Return [x, y] of the center of cell containing provided text 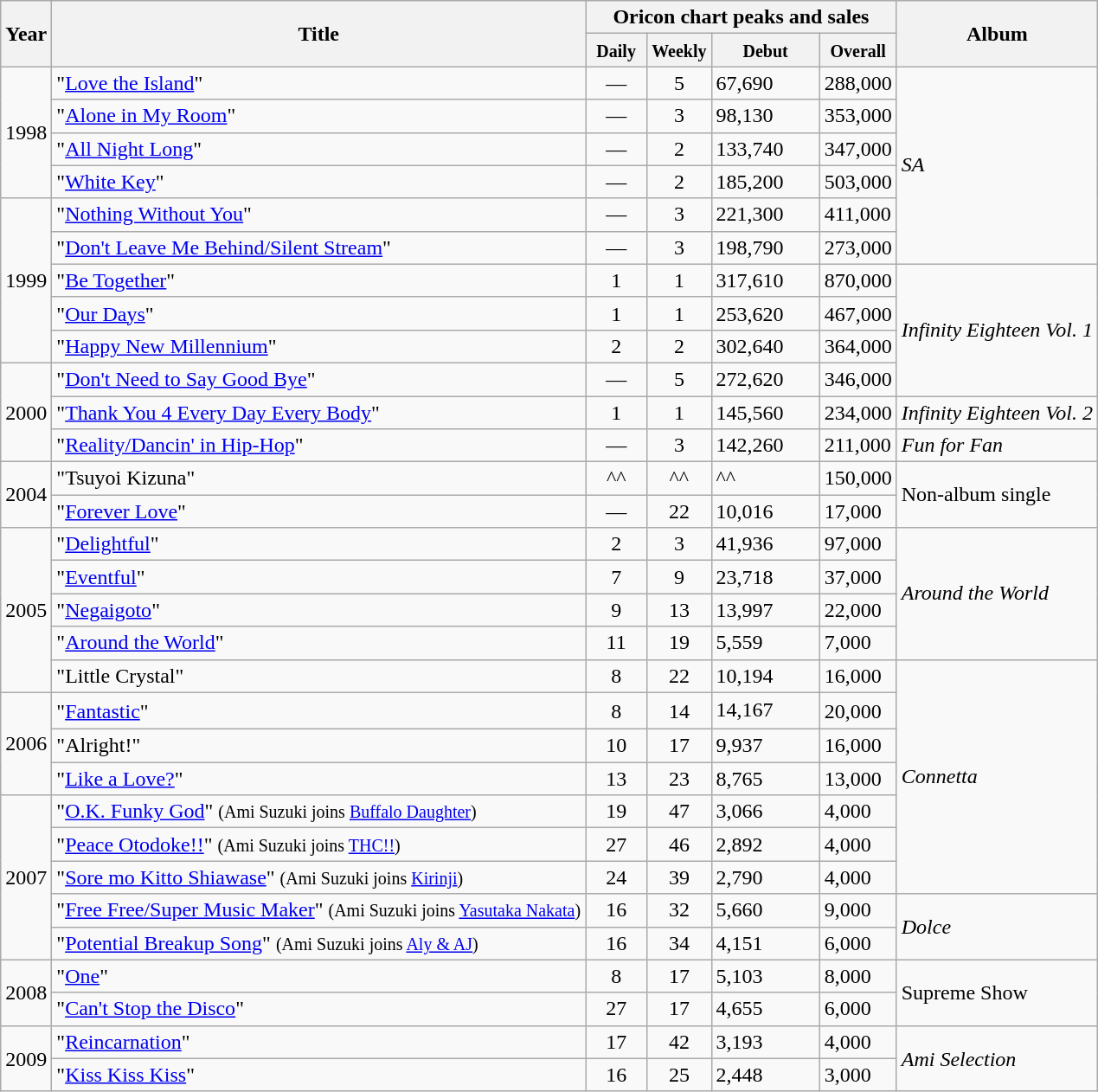
8,765 [765, 779]
"Thank You 4 Every Day Every Body" [318, 413]
"Happy New Millennium" [318, 346]
Oricon chart peaks and sales [742, 17]
5,103 [765, 976]
"Love the Island" [318, 83]
"Delightful" [318, 544]
41,936 [765, 544]
11 [616, 643]
Weekly [679, 50]
870,000 [858, 280]
2,892 [765, 845]
2000 [26, 412]
"Fantastic" [318, 711]
467,000 [858, 313]
221,300 [765, 215]
"Little Crystal" [318, 676]
273,000 [858, 247]
"One" [318, 976]
"Kiss Kiss Kiss" [318, 1075]
142,260 [765, 446]
Infinity Eighteen Vol. 1 [997, 330]
23,718 [765, 577]
346,000 [858, 379]
5,559 [765, 643]
42 [679, 1042]
39 [679, 877]
37,000 [858, 577]
150,000 [858, 479]
"Alone in My Room" [318, 116]
24 [616, 877]
1998 [26, 132]
198,790 [765, 247]
"Like a Love?" [318, 779]
4,151 [765, 943]
353,000 [858, 116]
67,690 [765, 83]
10,194 [765, 676]
Year [26, 34]
"Our Days" [318, 313]
Dolce [997, 927]
"Tsuyoi Kizuna" [318, 479]
Album [997, 34]
272,620 [765, 379]
"Free Free/Super Music Maker" (Ami Suzuki joins Yasutaka Nakata) [318, 910]
364,000 [858, 346]
347,000 [858, 149]
503,000 [858, 182]
Ami Selection [997, 1058]
"Forever Love" [318, 511]
2005 [26, 610]
302,640 [765, 346]
13,997 [765, 610]
9,937 [765, 746]
7,000 [858, 643]
211,000 [858, 446]
"Around the World" [318, 643]
Daily [616, 50]
"White Key" [318, 182]
133,740 [765, 149]
14 [679, 711]
7 [616, 577]
17,000 [858, 511]
98,130 [765, 116]
9,000 [858, 910]
"Don't Need to Say Good Bye" [318, 379]
SA [997, 165]
"Don't Leave Me Behind/Silent Stream" [318, 247]
185,200 [765, 182]
Infinity Eighteen Vol. 2 [997, 413]
"Eventful" [318, 577]
Supreme Show [997, 992]
"Peace Otodoke!!" (Ami Suzuki joins THC!!) [318, 845]
25 [679, 1075]
1999 [26, 280]
Title [318, 34]
"Nothing Without You" [318, 215]
22,000 [858, 610]
"Potential Breakup Song" (Ami Suzuki joins Aly & AJ) [318, 943]
32 [679, 910]
2,790 [765, 877]
97,000 [858, 544]
2006 [26, 744]
2009 [26, 1058]
5,660 [765, 910]
2004 [26, 495]
234,000 [858, 413]
3,000 [858, 1075]
Connetta [997, 777]
317,610 [765, 280]
34 [679, 943]
Fun for Fan [997, 446]
4,655 [765, 1009]
2007 [26, 877]
"O.K. Funky God" (Ami Suzuki joins Buffalo Daughter) [318, 812]
"All Night Long" [318, 149]
2,448 [765, 1075]
"Reality/Dancin' in Hip-Hop" [318, 446]
"Sore mo Kitto Shiawase" (Ami Suzuki joins Kirinji) [318, 877]
"Be Together" [318, 280]
253,620 [765, 313]
2008 [26, 992]
3,193 [765, 1042]
"Can't Stop the Disco" [318, 1009]
10,016 [765, 511]
"Reincarnation" [318, 1042]
145,560 [765, 413]
3,066 [765, 812]
20,000 [858, 711]
10 [616, 746]
288,000 [858, 83]
13,000 [858, 779]
Around the World [997, 594]
46 [679, 845]
47 [679, 812]
Non-album single [997, 495]
Debut [765, 50]
"Negaigoto" [318, 610]
23 [679, 779]
8,000 [858, 976]
Overall [858, 50]
14,167 [765, 711]
411,000 [858, 215]
"Alright!" [318, 746]
